Search for the cell housing the specified text and yield its [x, y] center coordinate. 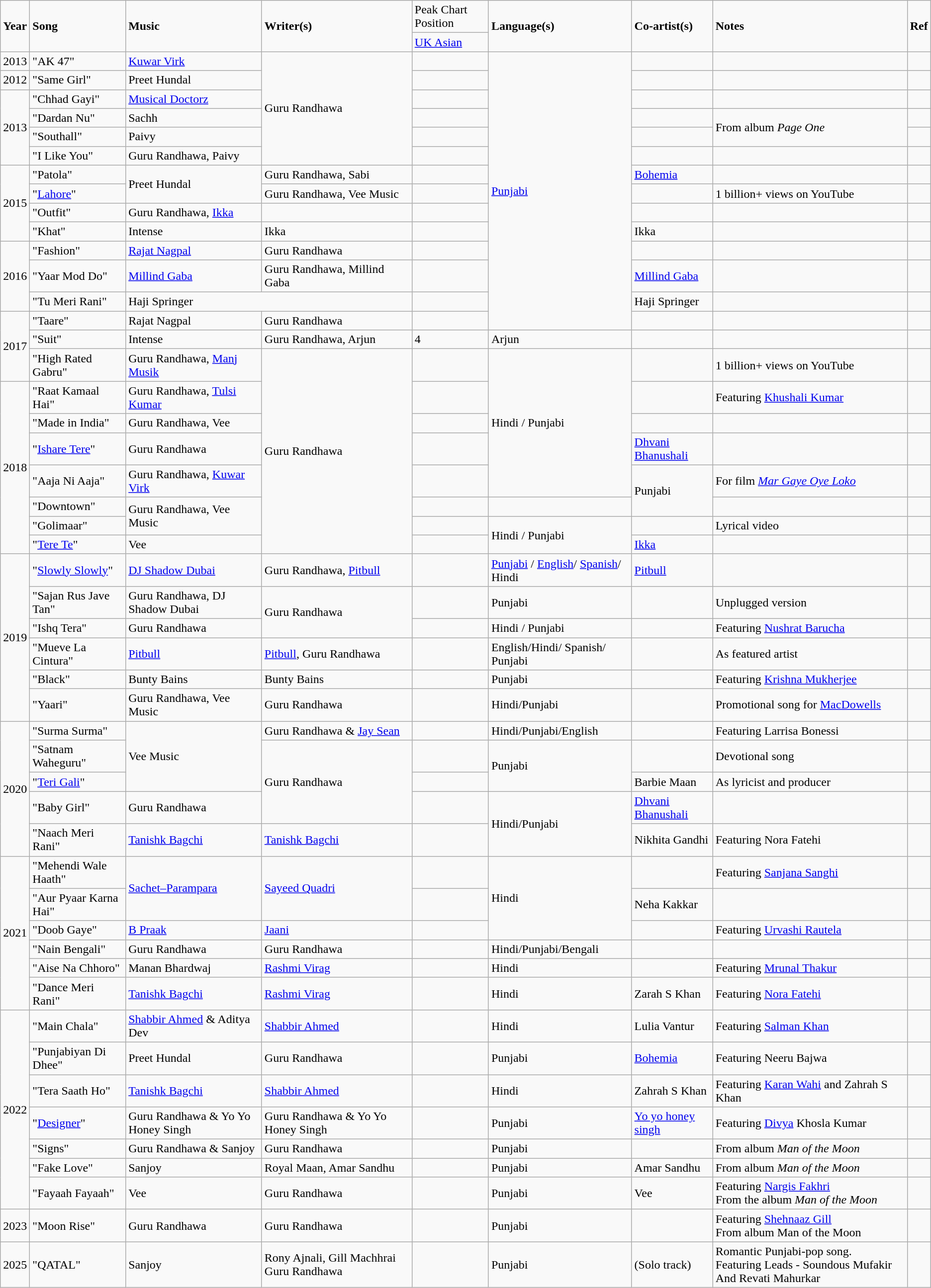
"Sajan Rus Jave Tan" [78, 602]
Shabbir Ahmed & Aditya Dev [194, 1026]
Featuring Salman Khan [810, 1026]
"Nain Bengali" [78, 949]
2020 [15, 788]
Featuring Urvashi Rautela [810, 930]
2022 [15, 1110]
2021 [15, 933]
Nikhita Gandhi [672, 840]
Devotional song [810, 757]
"Aise Na Chhoro" [78, 968]
"Teri Gali" [78, 782]
Zahrah S Khan [672, 1091]
Neha Kakkar [672, 905]
Featuring Sanjana Sanghi [810, 872]
"Raat Kamaal Hai" [78, 398]
"Main Chala" [78, 1026]
"Fake Love" [78, 1168]
Yo yo honey singh [672, 1123]
"Punjabiyan Di Dhee" [78, 1058]
"Same Girl" [78, 80]
2016 [15, 275]
Notes [810, 26]
Unplugged version [810, 602]
Royal Maan, Amar Sandhu [337, 1168]
"Aur Pyaar Karna Hai" [78, 905]
Co-artist(s) [672, 26]
"Chhad Gayi" [78, 99]
"Ishq Tera" [78, 628]
Lulia Vantur [672, 1026]
"Naach Meri Rani" [78, 840]
"Dance Meri Rani" [78, 993]
"Black" [78, 680]
Guru Randhawa, Sabi [337, 174]
Peak Chart Position [450, 17]
Pitbull, Guru Randhawa [337, 653]
Zarah S Khan [672, 993]
"Baby Girl" [78, 807]
UK Asian [450, 42]
Language(s) [560, 26]
From album Page One [810, 127]
"Taare" [78, 321]
Sachet–Parampara [194, 888]
Guru Randhawa & Jay Sean [337, 731]
Music [194, 26]
Guru Randhawa, Ikka [194, 212]
2023 [15, 1226]
Featuring Karan Wahi and Zahrah S Khan [810, 1091]
"Outfit" [78, 212]
"Satnam Waheguru" [78, 757]
Promotional song for MacDowells [810, 705]
"Ishare Tere" [78, 448]
Amar Sandhu [672, 1168]
"Doob Gaye" [78, 930]
Song [78, 26]
"Fashion" [78, 250]
"Yaar Mod Do" [78, 276]
Romantic Punjabi-pop song.Featuring Leads - Soundous Mufakir And Revati Mahurkar [810, 1265]
"Slowly Slowly" [78, 570]
Barbie Maan [672, 782]
"Dardan Nu" [78, 118]
2025 [15, 1265]
"Designer" [78, 1123]
Featuring Divya Khosla Kumar [810, 1123]
"Golimaar" [78, 525]
Featuring Nushrat Barucha [810, 628]
"Downtown" [78, 507]
(Solo track) [672, 1265]
"Tu Meri Rani" [78, 302]
"I Like You" [78, 156]
Guru Randhawa, Millind Gaba [337, 276]
Featuring Nargis FakhriFrom the album Man of the Moon [810, 1193]
Musical Doctorz [194, 99]
Arjun [560, 340]
Guru Randhawa, Kuwar Virk [194, 481]
2017 [15, 346]
Writer(s) [337, 26]
"Suit" [78, 340]
Kuwar Virk [194, 61]
"Mehendi Wale Haath" [78, 872]
"Surma Surma" [78, 731]
Manan Bhardwaj [194, 968]
"Khat" [78, 231]
Featuring Neeru Bajwa [810, 1058]
Featuring Mrunal Thakur [810, 968]
Hindi/Punjabi/English [560, 731]
"High Rated Gabru" [78, 365]
Ref [919, 26]
Guru Randhawa, Manj Musik [194, 365]
For film Mar Gaye Oye Loko [810, 481]
"Lahore" [78, 193]
Featuring Krishna Mukherjee [810, 680]
"Tera Saath Ho" [78, 1091]
"Yaari" [78, 705]
Sachh [194, 118]
Featuring Larrisa Bonessi [810, 731]
"Aaja Ni Aaja" [78, 481]
As lyricist and producer [810, 782]
"Made in India" [78, 423]
Punjabi / English/ Spanish/ Hindi [560, 570]
Featuring Khushali Kumar [810, 398]
"QATAL" [78, 1265]
B Praak [194, 930]
4 [450, 340]
Hindi/Punjabi/Bengali [560, 949]
"Southall" [78, 137]
Guru Randhawa, DJ Shadow Dubai [194, 602]
Jaani [337, 930]
"Tere Te" [78, 544]
English/Hindi/ Spanish/ Punjabi [560, 653]
Guru Randhawa, Paivy [194, 156]
"Signs" [78, 1149]
Sayeed Quadri [337, 888]
Guru Randhawa & Sanjoy [194, 1149]
Year [15, 26]
Guru Randhawa, Tulsi Kumar [194, 398]
2015 [15, 203]
Vee Music [194, 757]
2018 [15, 467]
As featured artist [810, 653]
Featuring Shehnaaz GillFrom album Man of the Moon [810, 1226]
"AK 47" [78, 61]
DJ Shadow Dubai [194, 570]
Guru Randhawa, Arjun [337, 340]
Lyrical video [810, 525]
"Moon Rise" [78, 1226]
Paivy [194, 137]
Guru Randhawa, Vee [194, 423]
"Mueve La Cintura" [78, 653]
2019 [15, 637]
"Fayaah Fayaah" [78, 1193]
Rony Ajnali, Gill Machhrai Guru Randhawa [337, 1265]
Guru Randhawa, Pitbull [337, 570]
"Patola" [78, 174]
2012 [15, 80]
